Scan for the cell matching the given text and deliver its [X, Y] coordinate at center. 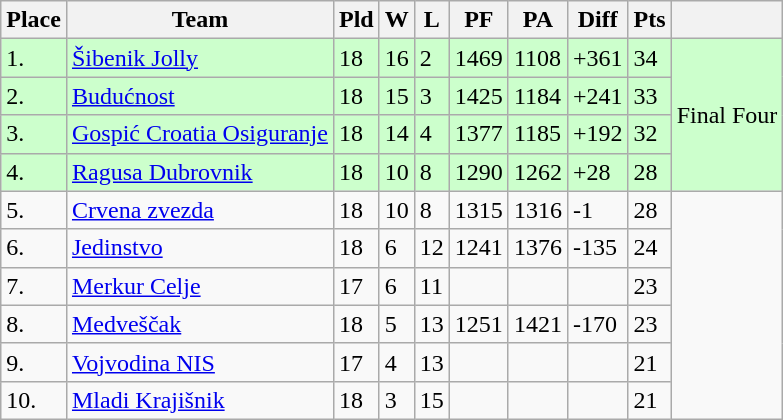
10. [34, 400]
1251 [478, 324]
1185 [538, 134]
1. [34, 58]
Team [200, 20]
5. [34, 210]
1421 [538, 324]
9. [34, 362]
24 [650, 248]
-1 [598, 210]
11 [432, 286]
14 [396, 134]
Crvena zvezda [200, 210]
1290 [478, 172]
1108 [538, 58]
Budućnost [200, 96]
16 [396, 58]
1316 [538, 210]
2 [432, 58]
2. [34, 96]
PA [538, 20]
+361 [598, 58]
Vojvodina NIS [200, 362]
+28 [598, 172]
Diff [598, 20]
33 [650, 96]
6. [34, 248]
1377 [478, 134]
4. [34, 172]
32 [650, 134]
L [432, 20]
3. [34, 134]
-170 [598, 324]
PF [478, 20]
Ragusa Dubrovnik [200, 172]
8. [34, 324]
Pts [650, 20]
1315 [478, 210]
Mladi Krajišnik [200, 400]
1425 [478, 96]
-135 [598, 248]
12 [432, 248]
1184 [538, 96]
1241 [478, 248]
Šibenik Jolly [200, 58]
1262 [538, 172]
Merkur Celje [200, 286]
1376 [538, 248]
+192 [598, 134]
Medveščak [200, 324]
Place [34, 20]
34 [650, 58]
Pld [356, 20]
Final Four [727, 115]
W [396, 20]
Gospić Croatia Osiguranje [200, 134]
5 [396, 324]
Jedinstvo [200, 248]
7. [34, 286]
+241 [598, 96]
1469 [478, 58]
